Extract the (X, Y) coordinate from the center of the cell holding the provided text.  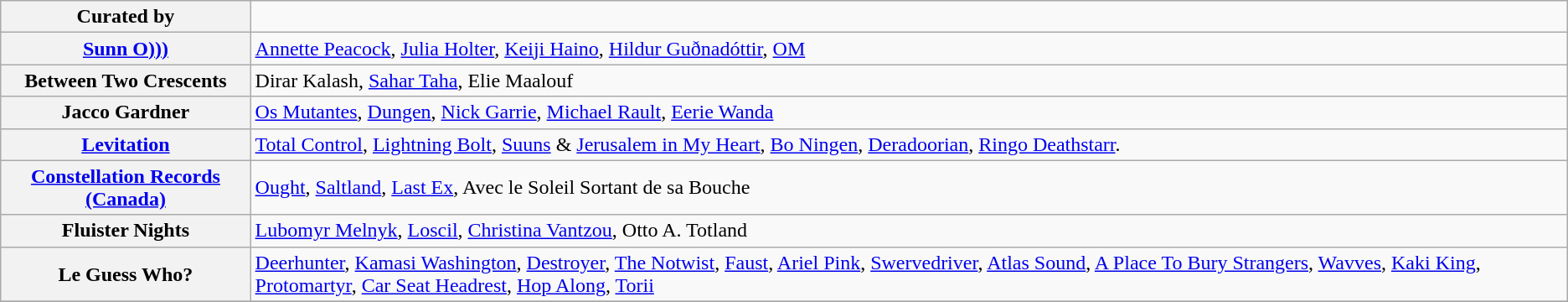
Fluister Nights (126, 231)
Sunn O))) (126, 49)
Between Two Crescents (126, 81)
Constellation Records (Canada) (126, 188)
Annette Peacock, Julia Holter, Keiji Haino, Hildur Guðnadóttir, OM (909, 49)
Le Guess Who? (126, 273)
Total Control, Lightning Bolt, Suuns & Jerusalem in My Heart, Bo Ningen, Deradoorian, Ringo Deathstarr. (909, 144)
Lubomyr Melnyk, Loscil, Christina Vantzou, Otto A. Totland (909, 231)
Jacco Gardner (126, 112)
Curated by (126, 17)
Dirar Kalash, Sahar Taha, Elie Maalouf (909, 81)
Ought, Saltland, Last Ex, Avec le Soleil Sortant de sa Bouche (909, 188)
Levitation (126, 144)
Os Mutantes, Dungen, Nick Garrie, Michael Rault, Eerie Wanda (909, 112)
